Identify which cell holds the provided text, then report its [X, Y] central coordinate. 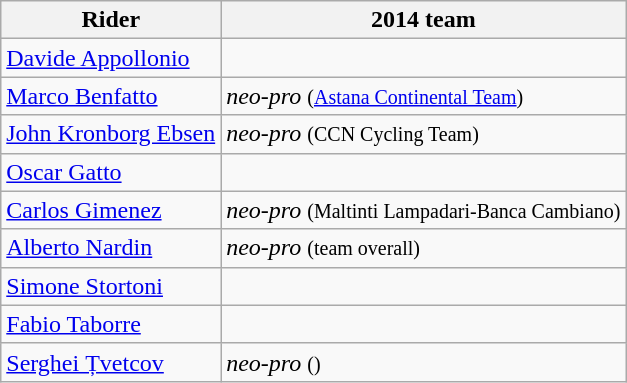
Oscar Gatto [111, 172]
Simone Stortoni [111, 286]
neo-pro (team overall) [424, 248]
Marco Benfatto [111, 96]
Rider [111, 20]
John Kronborg Ebsen [111, 134]
neo-pro (Astana Continental Team) [424, 96]
neo-pro () [424, 362]
Carlos Gimenez [111, 210]
Serghei Țvetcov [111, 362]
2014 team [424, 20]
Fabio Taborre [111, 324]
Alberto Nardin [111, 248]
Davide Appollonio [111, 58]
neo-pro (CCN Cycling Team) [424, 134]
neo-pro (Maltinti Lampadari-Banca Cambiano) [424, 210]
